Capture the cell that displays the provided text and extract its [x, y] central coordinate. 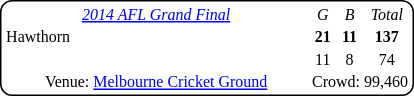
2014 AFL Grand Final [156, 14]
74 [386, 60]
137 [386, 37]
21 [323, 37]
Crowd: 99,460 [360, 82]
B [350, 14]
Hawthorn [156, 37]
8 [350, 60]
G [323, 14]
Total [386, 14]
Venue: Melbourne Cricket Ground [156, 82]
